Find where the given text appears and provide that cell's center as (X, Y) coordinate. 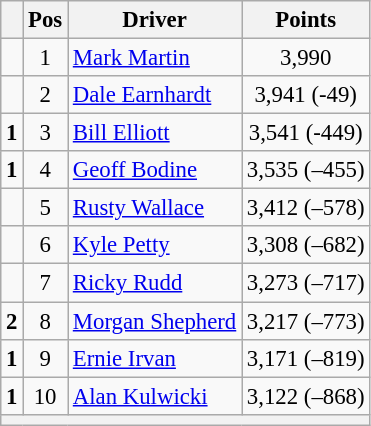
Rusty Wallace (155, 208)
Kyle Petty (155, 245)
Geoff Bodine (155, 170)
8 (46, 321)
3,535 (–455) (306, 170)
Morgan Shepherd (155, 321)
Driver (155, 20)
5 (46, 208)
3,122 (–868) (306, 396)
4 (46, 170)
Alan Kulwicki (155, 396)
Pos (46, 20)
7 (46, 283)
10 (46, 396)
Mark Martin (155, 58)
3 (46, 133)
Points (306, 20)
Dale Earnhardt (155, 95)
3,171 (–819) (306, 358)
3,541 (-449) (306, 133)
3,941 (-49) (306, 95)
6 (46, 245)
Bill Elliott (155, 133)
3,217 (–773) (306, 321)
3,273 (–717) (306, 283)
3,412 (–578) (306, 208)
3,990 (306, 58)
9 (46, 358)
Ricky Rudd (155, 283)
Ernie Irvan (155, 358)
3,308 (–682) (306, 245)
